From the cell containing the given text, extract its center point as [X, Y] coordinate. 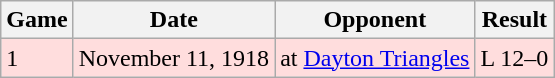
1 [37, 58]
Opponent [375, 20]
November 11, 1918 [174, 58]
Date [174, 20]
Game [37, 20]
at Dayton Triangles [375, 58]
L 12–0 [514, 58]
Result [514, 20]
